Search for the cell housing the specified text and yield its (x, y) center coordinate. 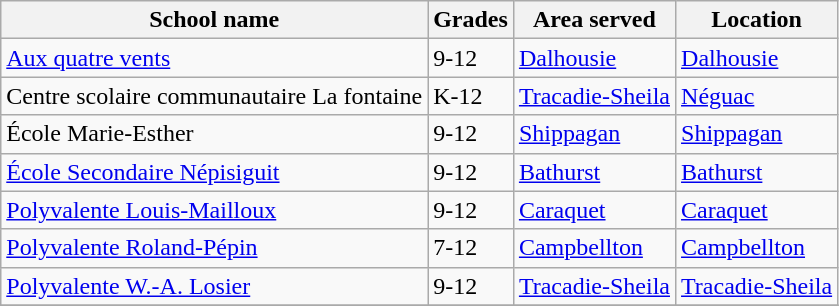
Polyvalente Roland-Pépin (214, 248)
Polyvalente W.-A. Losier (214, 286)
7-12 (471, 248)
Grades (471, 20)
Area served (594, 20)
École Marie-Esther (214, 134)
Location (757, 20)
Néguac (757, 96)
K-12 (471, 96)
Polyvalente Louis-Mailloux (214, 210)
Centre scolaire communautaire La fontaine (214, 96)
School name (214, 20)
École Secondaire Népisiguit (214, 172)
Aux quatre vents (214, 58)
